Pinpoint the cell where the given text exists, returning its [x, y] midpoint coordinate. 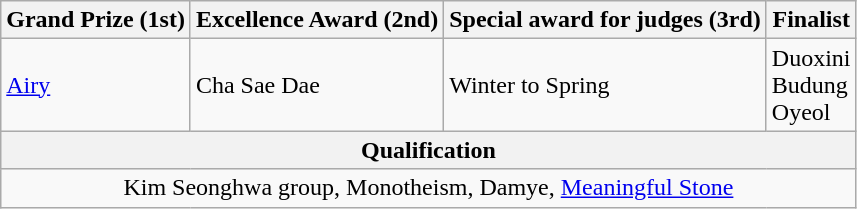
Qualification [428, 150]
Kim Seonghwa group, Monotheism, Damye, Meaningful Stone [428, 188]
Special award for judges (3rd) [606, 20]
Airy [96, 85]
Winter to Spring [606, 85]
Cha Sae Dae [316, 85]
Finalist [811, 20]
DuoxiniBudungOyeol [811, 85]
Grand Prize (1st) [96, 20]
Excellence Award (2nd) [316, 20]
